Return [X, Y] of the center of cell containing provided text 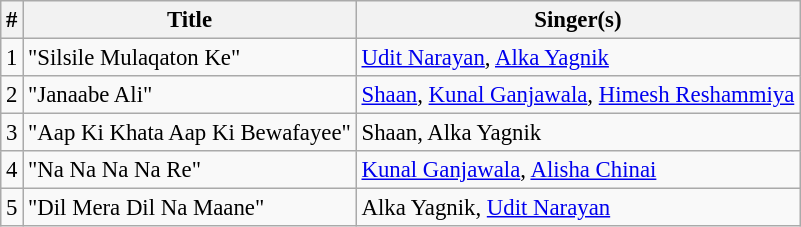
Singer(s) [578, 20]
"Dil Mera Dil Na Maane" [190, 208]
# [12, 20]
"Janaabe Ali" [190, 95]
Alka Yagnik, Udit Narayan [578, 208]
"Na Na Na Na Re" [190, 170]
1 [12, 58]
Shaan, Alka Yagnik [578, 133]
Title [190, 20]
Shaan, Kunal Ganjawala, Himesh Reshammiya [578, 95]
4 [12, 170]
2 [12, 95]
5 [12, 208]
3 [12, 133]
"Aap Ki Khata Aap Ki Bewafayee" [190, 133]
Udit Narayan, Alka Yagnik [578, 58]
Kunal Ganjawala, Alisha Chinai [578, 170]
"Silsile Mulaqaton Ke" [190, 58]
